Provide the [X, Y] coordinate of the cell's center where the given text is located.  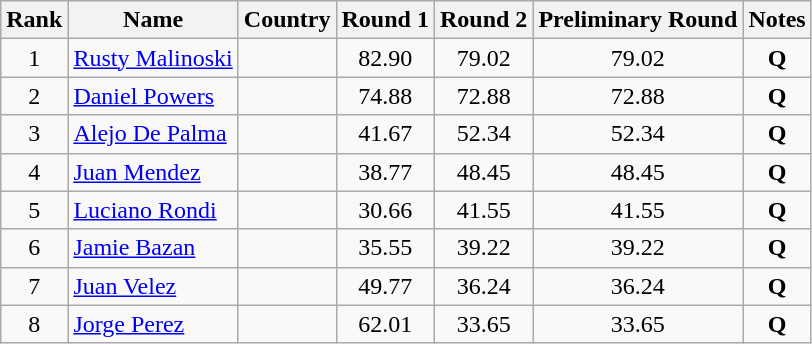
3 [34, 134]
6 [34, 248]
Rank [34, 20]
30.66 [385, 210]
2 [34, 96]
74.88 [385, 96]
4 [34, 172]
Jorge Perez [153, 324]
Preliminary Round [638, 20]
Juan Mendez [153, 172]
Name [153, 20]
Round 1 [385, 20]
38.77 [385, 172]
62.01 [385, 324]
Luciano Rondi [153, 210]
35.55 [385, 248]
8 [34, 324]
41.67 [385, 134]
Rusty Malinoski [153, 58]
Juan Velez [153, 286]
Jamie Bazan [153, 248]
82.90 [385, 58]
Alejo De Palma [153, 134]
5 [34, 210]
Round 2 [483, 20]
Notes [777, 20]
1 [34, 58]
Country [287, 20]
Daniel Powers [153, 96]
49.77 [385, 286]
7 [34, 286]
